Extract the [X, Y] coordinate from the center of the cell holding the provided text.  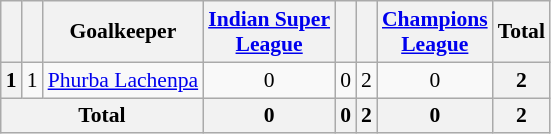
Indian SuperLeague [269, 32]
Phurba Lachenpa [124, 80]
Goalkeeper [124, 32]
ChampionsLeague [435, 32]
